Extract the [x, y] coordinate from the center of the cell holding the provided text.  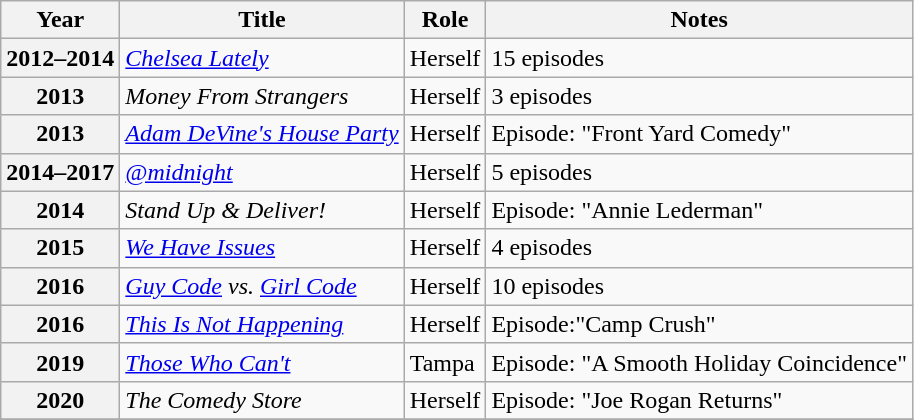
This Is Not Happening [262, 324]
Money From Strangers [262, 96]
Episode: "Annie Lederman" [700, 210]
2015 [60, 248]
Episode: "Joe Rogan Returns" [700, 400]
3 episodes [700, 96]
2020 [60, 400]
Episode:"Camp Crush" [700, 324]
4 episodes [700, 248]
Title [262, 20]
Chelsea Lately [262, 58]
Episode: "A Smooth Holiday Coincidence" [700, 362]
2012–2014 [60, 58]
The Comedy Store [262, 400]
15 episodes [700, 58]
2014–2017 [60, 172]
Role [445, 20]
Adam DeVine's House Party [262, 134]
2014 [60, 210]
Those Who Can't [262, 362]
Year [60, 20]
We Have Issues [262, 248]
Episode: "Front Yard Comedy" [700, 134]
2019 [60, 362]
@midnight [262, 172]
Notes [700, 20]
Stand Up & Deliver! [262, 210]
5 episodes [700, 172]
Guy Code vs. Girl Code [262, 286]
10 episodes [700, 286]
Tampa [445, 362]
